Return (X, Y) of the center of cell containing provided text 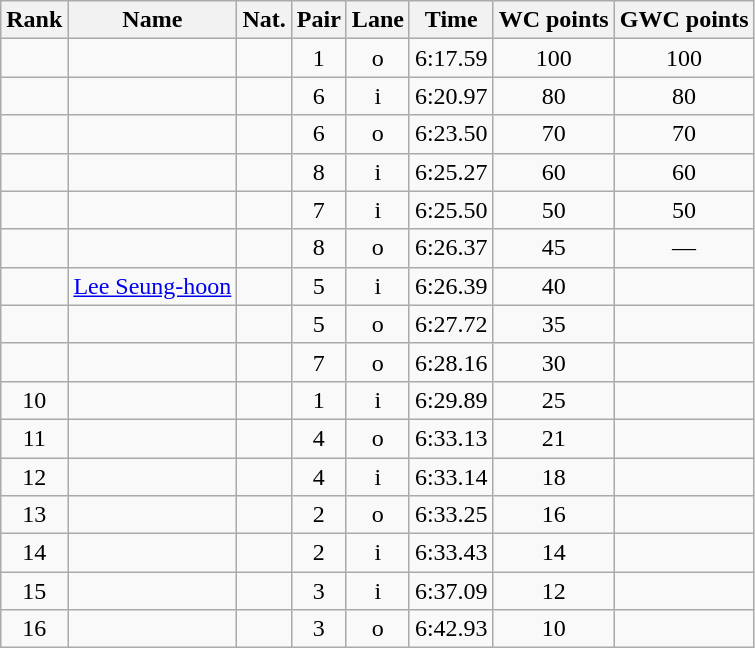
6:33.43 (451, 553)
Rank (34, 20)
21 (554, 438)
Nat. (264, 20)
11 (34, 438)
40 (554, 286)
6:33.25 (451, 515)
Pair (318, 20)
13 (34, 515)
GWC points (684, 20)
6:25.50 (451, 210)
WC points (554, 20)
6:23.50 (451, 134)
— (684, 248)
6:17.59 (451, 58)
6:26.39 (451, 286)
6:26.37 (451, 248)
6:37.09 (451, 591)
6:27.72 (451, 324)
Name (152, 20)
6:29.89 (451, 400)
Lane (378, 20)
Time (451, 20)
6:33.14 (451, 477)
18 (554, 477)
6:42.93 (451, 629)
45 (554, 248)
15 (34, 591)
Lee Seung-hoon (152, 286)
6:28.16 (451, 362)
6:20.97 (451, 96)
6:25.27 (451, 172)
35 (554, 324)
30 (554, 362)
6:33.13 (451, 438)
25 (554, 400)
